Pinpoint the cell where the given text exists, returning its (x, y) midpoint coordinate. 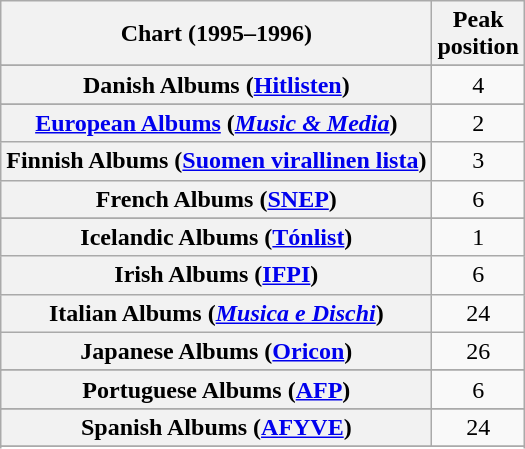
European Albums (Music & Media) (216, 123)
1 (478, 237)
Irish Albums (IFPI) (216, 275)
Finnish Albums (Suomen virallinen lista) (216, 161)
Danish Albums (Hitlisten) (216, 85)
26 (478, 351)
Peakposition (478, 34)
French Albums (SNEP) (216, 199)
3 (478, 161)
Italian Albums (Musica e Dischi) (216, 313)
4 (478, 85)
2 (478, 123)
Spanish Albums (AFYVE) (216, 427)
Japanese Albums (Oricon) (216, 351)
Portuguese Albums (AFP) (216, 389)
Icelandic Albums (Tónlist) (216, 237)
Chart (1995–1996) (216, 34)
